Scan for the cell matching the given text and deliver its (x, y) coordinate at center. 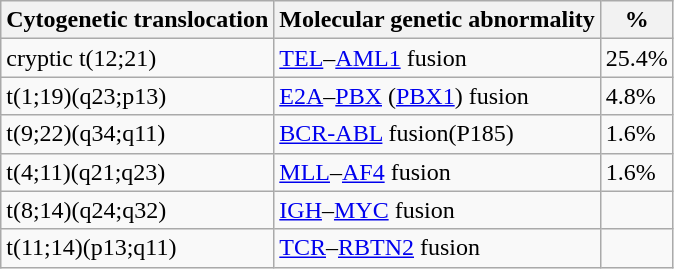
Molecular genetic abnormality (438, 20)
t(4;11)(q21;q23) (138, 172)
TCR–RBTN2 fusion (438, 248)
t(1;19)(q23;p13) (138, 96)
cryptic t(12;21) (138, 58)
t(9;22)(q34;q11) (138, 134)
4.8% (636, 96)
E2A–PBX (PBX1) fusion (438, 96)
t(11;14)(p13;q11) (138, 248)
BCR-ABL fusion(P185) (438, 134)
% (636, 20)
IGH–MYC fusion (438, 210)
TEL–AML1 fusion (438, 58)
Cytogenetic translocation (138, 20)
t(8;14)(q24;q32) (138, 210)
MLL–AF4 fusion (438, 172)
25.4% (636, 58)
